Detect which cell encompasses the target text, then output its (X, Y) center coordinate. 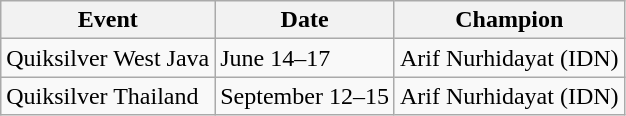
Event (108, 20)
Date (305, 20)
Quiksilver West Java (108, 58)
September 12–15 (305, 96)
June 14–17 (305, 58)
Quiksilver Thailand (108, 96)
Champion (509, 20)
